Return the [x, y] coordinate for the center point of the cell that contains the specified text.  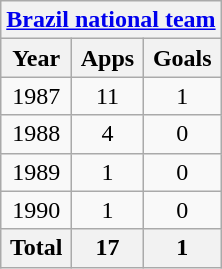
17 [108, 248]
1987 [36, 96]
Apps [108, 58]
11 [108, 96]
Goals [182, 58]
1989 [36, 172]
Brazil national team [111, 20]
1988 [36, 134]
Total [36, 248]
4 [108, 134]
1990 [36, 210]
Year [36, 58]
